Determine the (x, y) coordinate at the center of the cell enclosing the given text.  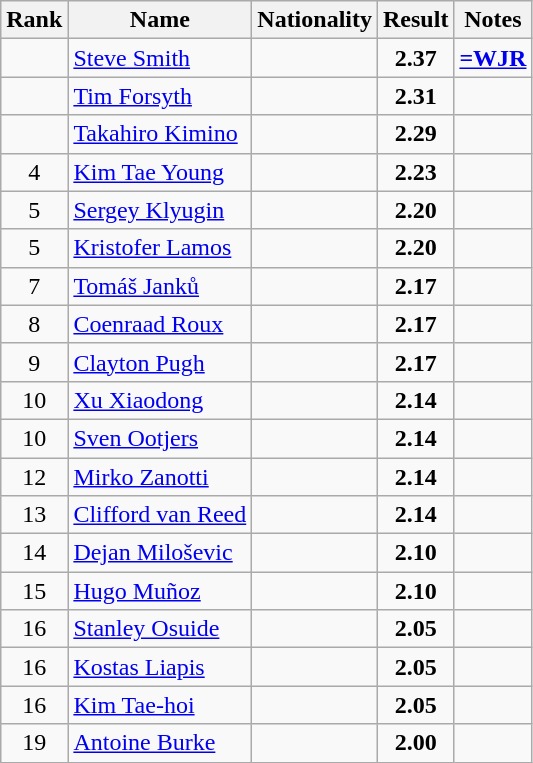
19 (34, 743)
4 (34, 172)
Stanley Osuide (160, 629)
Takahiro Kimino (160, 134)
2.23 (416, 172)
Mirko Zanotti (160, 477)
8 (34, 324)
Rank (34, 20)
7 (34, 286)
Sergey Klyugin (160, 210)
13 (34, 515)
12 (34, 477)
Coenraad Roux (160, 324)
Kim Tae-hoi (160, 705)
2.00 (416, 743)
Sven Ootjers (160, 438)
Clifford van Reed (160, 515)
Kim Tae Young (160, 172)
Tomáš Janků (160, 286)
9 (34, 362)
14 (34, 553)
Notes (493, 20)
15 (34, 591)
2.29 (416, 134)
Hugo Muñoz (160, 591)
Tim Forsyth (160, 96)
Kristofer Lamos (160, 248)
Result (416, 20)
Antoine Burke (160, 743)
Xu Xiaodong (160, 400)
Nationality (315, 20)
Clayton Pugh (160, 362)
Kostas Liapis (160, 667)
Dejan Miloševic (160, 553)
2.37 (416, 58)
Steve Smith (160, 58)
Name (160, 20)
2.31 (416, 96)
=WJR (493, 58)
